Extract the [x, y] coordinate from the center of the cell holding the provided text.  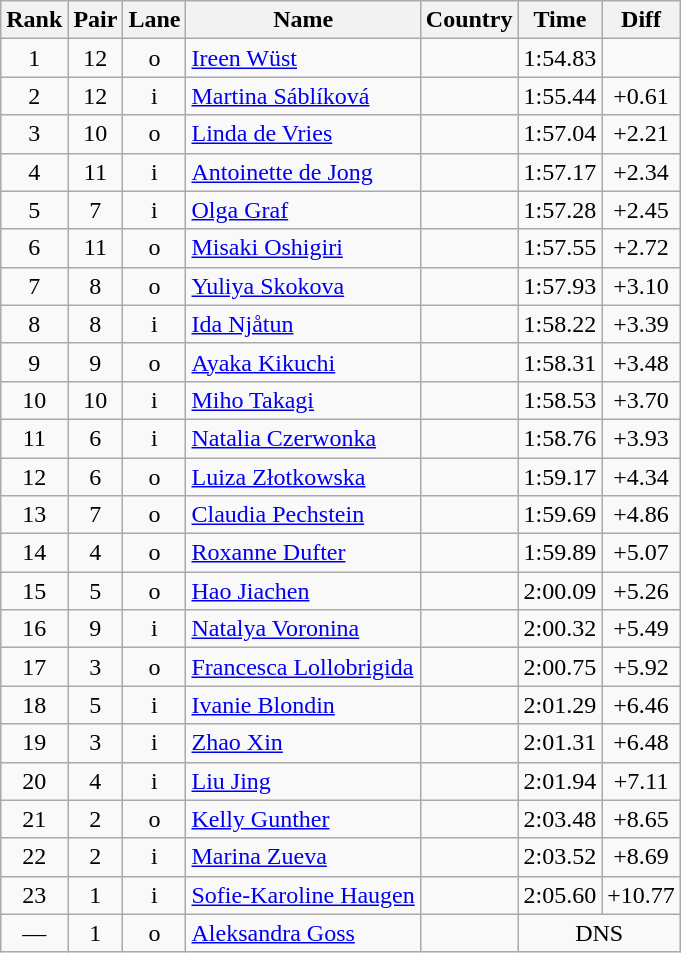
Lane [154, 20]
Aleksandra Goss [303, 933]
Country [469, 20]
Ireen Wüst [303, 58]
1:59.17 [560, 477]
Diff [642, 20]
+10.77 [642, 895]
2:00.09 [560, 591]
+4.86 [642, 515]
Roxanne Dufter [303, 553]
1:55.44 [560, 96]
+2.34 [642, 172]
1:58.22 [560, 324]
1:57.93 [560, 286]
2:01.29 [560, 705]
1:57.55 [560, 248]
+4.34 [642, 477]
Kelly Gunther [303, 819]
1:54.83 [560, 58]
19 [34, 743]
+8.69 [642, 857]
15 [34, 591]
1:59.69 [560, 515]
DNS [599, 933]
+2.45 [642, 210]
2:05.60 [560, 895]
Liu Jing [303, 781]
+8.65 [642, 819]
Pair [96, 20]
2:01.94 [560, 781]
Natalya Voronina [303, 629]
Natalia Czerwonka [303, 438]
Martina Sáblíková [303, 96]
+3.70 [642, 400]
Linda de Vries [303, 134]
17 [34, 667]
— [34, 933]
Name [303, 20]
2:00.32 [560, 629]
14 [34, 553]
+3.10 [642, 286]
1:57.28 [560, 210]
1:58.53 [560, 400]
+6.48 [642, 743]
Francesca Lollobrigida [303, 667]
1:59.89 [560, 553]
Ida Njåtun [303, 324]
2:01.31 [560, 743]
+3.48 [642, 362]
Rank [34, 20]
Sofie-Karoline Haugen [303, 895]
+2.72 [642, 248]
+2.21 [642, 134]
Ayaka Kikuchi [303, 362]
1:57.04 [560, 134]
+5.07 [642, 553]
1:57.17 [560, 172]
1:58.76 [560, 438]
1:58.31 [560, 362]
Hao Jiachen [303, 591]
Antoinette de Jong [303, 172]
18 [34, 705]
Olga Graf [303, 210]
Luiza Złotkowska [303, 477]
Marina Zueva [303, 857]
+5.92 [642, 667]
2:03.52 [560, 857]
Claudia Pechstein [303, 515]
2:03.48 [560, 819]
2:00.75 [560, 667]
Ivanie Blondin [303, 705]
22 [34, 857]
20 [34, 781]
+0.61 [642, 96]
+3.93 [642, 438]
13 [34, 515]
+7.11 [642, 781]
+5.26 [642, 591]
Zhao Xin [303, 743]
23 [34, 895]
Misaki Oshigiri [303, 248]
Time [560, 20]
16 [34, 629]
+5.49 [642, 629]
21 [34, 819]
Yuliya Skokova [303, 286]
+6.46 [642, 705]
+3.39 [642, 324]
Miho Takagi [303, 400]
